Search for the cell housing the specified text and yield its [X, Y] center coordinate. 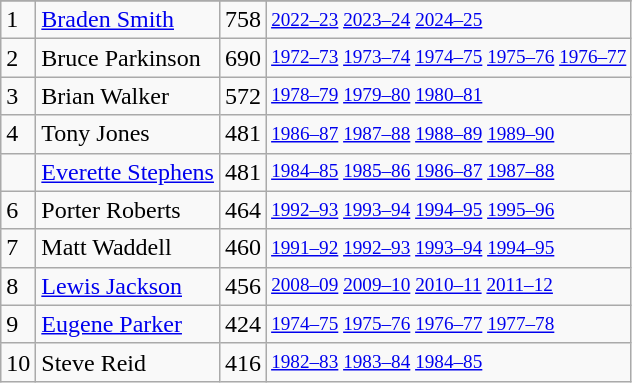
1 [18, 20]
Eugene Parker [128, 324]
6 [18, 210]
456 [242, 286]
424 [242, 324]
1982–83 1983–84 1984–85 [449, 362]
3 [18, 96]
1992–93 1993–94 1994–95 1995–96 [449, 210]
Brian Walker [128, 96]
758 [242, 20]
1986–87 1987–88 1988–89 1989–90 [449, 134]
572 [242, 96]
9 [18, 324]
460 [242, 248]
Matt Waddell [128, 248]
1991–92 1992–93 1993–94 1994–95 [449, 248]
8 [18, 286]
Braden Smith [128, 20]
1984–85 1985–86 1986–87 1987–88 [449, 172]
Tony Jones [128, 134]
7 [18, 248]
1972–73 1973–74 1974–75 1975–76 1976–77 [449, 58]
690 [242, 58]
Lewis Jackson [128, 286]
2022–23 2023–24 2024–25 [449, 20]
1974–75 1975–76 1976–77 1977–78 [449, 324]
Steve Reid [128, 362]
10 [18, 362]
4 [18, 134]
Bruce Parkinson [128, 58]
2008–09 2009–10 2010–11 2011–12 [449, 286]
2 [18, 58]
1978–79 1979–80 1980–81 [449, 96]
416 [242, 362]
464 [242, 210]
Porter Roberts [128, 210]
Everette Stephens [128, 172]
